Search for the cell housing the specified text and yield its [x, y] center coordinate. 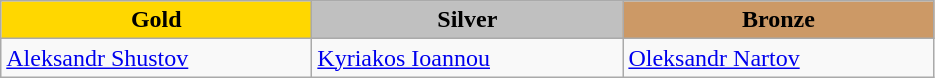
Oleksandr Nartov [778, 58]
Silver [468, 20]
Aleksandr Shustov [156, 58]
Gold [156, 20]
Bronze [778, 20]
Kyriakos Ioannou [468, 58]
